Capture the cell that displays the provided text and extract its (x, y) central coordinate. 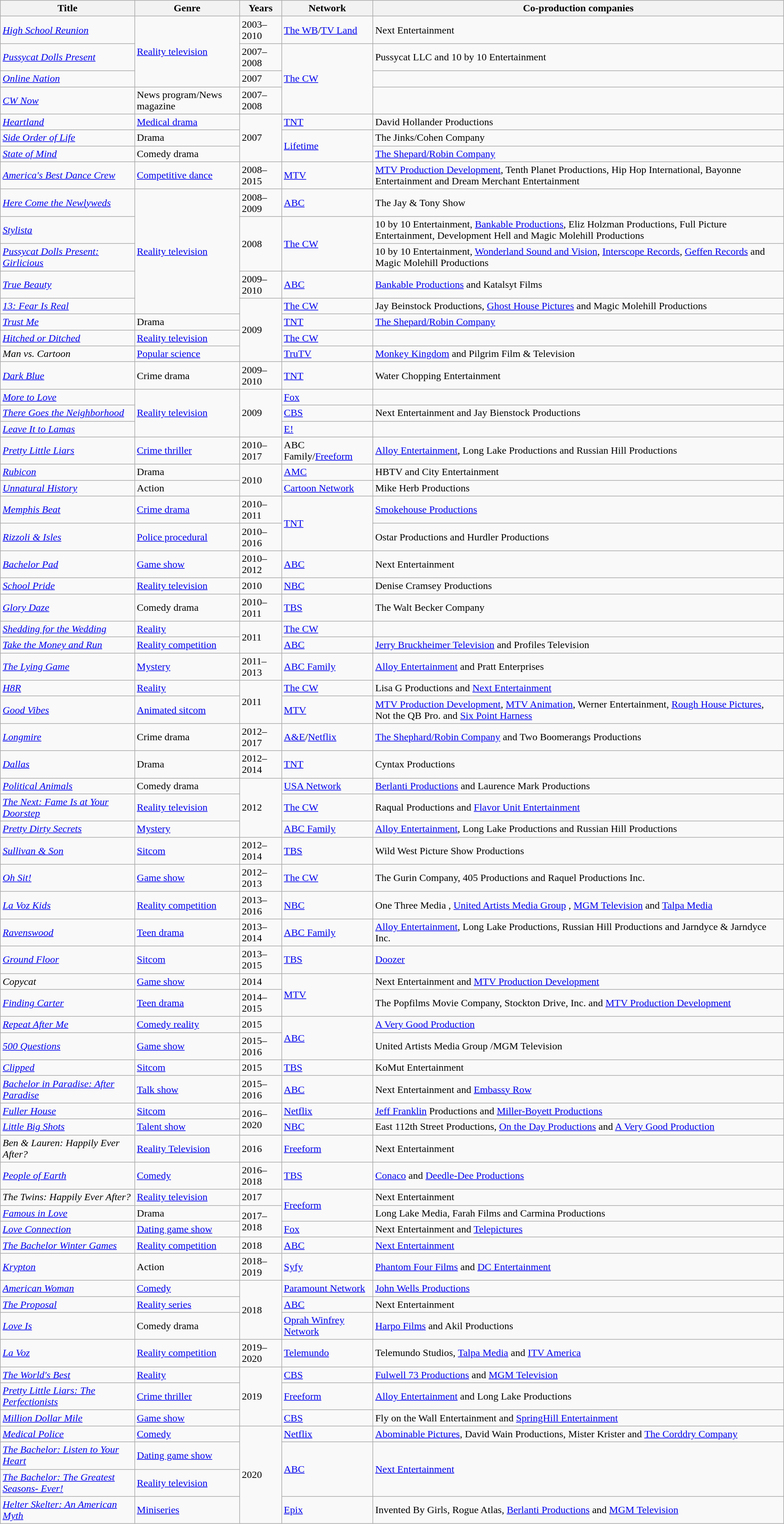
Heartland (68, 122)
USA Network (327, 786)
KoMut Entertainment (578, 1068)
Mike Herb Productions (578, 488)
2012 (260, 808)
Smokehouse Productions (578, 509)
Pussycat Dolls Present: Girlicious (68, 257)
The Proposal (68, 1304)
Phantom Four Films and DC Entertainment (578, 1267)
Fly on the Wall Entertainment and SpringHill Entertainment (578, 1418)
Alloy Entertainment and Long Lake Productions (578, 1397)
Abominable Pictures, David Wain Productions, Mister Krister and The Corddry Company (578, 1434)
Conaco and Deedle-Dee Productions (578, 1175)
John Wells Productions (578, 1288)
The Bachelor: The Greatest Seasons- Ever! (68, 1483)
2016–2020 (260, 1119)
MTV Production Development, Tenth Planet Productions, Hip Hop International, Bayonne Entertainment and Dream Merchant Entertainment (578, 175)
AMC (327, 472)
Medical drama (187, 122)
Longmire (68, 737)
2016–2018 (260, 1175)
A&E/Netflix (327, 737)
Telemundo Studios, Talpa Media and ITV America (578, 1353)
2010–2012 (260, 564)
Doozer (578, 959)
The Walt Becker Company (578, 607)
News program/News magazine (187, 101)
2010–2017 (260, 451)
Comedy reality (187, 1025)
Alloy Entertainment, Long Lake Productions, Russian Hill Productions and Jarndyce & Jarndyce Inc. (578, 932)
Syfy (327, 1267)
Jerry Bruckheimer Television and Profiles Television (578, 645)
Police procedural (187, 537)
Miniseries (187, 1510)
Take the Money and Run (68, 645)
Rizzoli & Isles (68, 537)
2013–2016 (260, 905)
The World's Best (68, 1375)
2019 (260, 1397)
Glory Daze (68, 607)
2017–2018 (260, 1221)
Fulwell 73 Productions and MGM Television (578, 1375)
More to Love (68, 397)
The Jay & Tony Show (578, 203)
Hitched or Ditched (68, 338)
Copycat (68, 982)
Rubicon (68, 472)
Monkey Kingdom and Pilgrim Film & Television (578, 354)
Finding Carter (68, 1003)
Clipped (68, 1068)
Alloy Entertainment and Pratt Enterprises (578, 667)
Invented By Girls, Rogue Atlas, Berlanti Productions and MGM Television (578, 1510)
La Voz (68, 1353)
Reality series (187, 1304)
ABC Family/Freeform (327, 451)
2012–2013 (260, 878)
State of Mind (68, 154)
The Lying Game (68, 667)
Raqual Productions and Flavor Unit Entertainment (578, 808)
Next Entertainment and Jay Bienstock Productions (578, 413)
East 112th Street Productions, On the Day Productions and A Very Good Production (578, 1127)
Ground Floor (68, 959)
500 Questions (68, 1046)
2020 (260, 1475)
La Voz Kids (68, 905)
MTV Production Development, MTV Animation, Werner Entertainment, Rough House Pictures, Not the QB Pro. and Six Point Harness (578, 710)
Pretty Little Liars: The Perfectionists (68, 1397)
2017 (260, 1197)
Jay Beinstock Productions, Ghost House Pictures and Magic Molehill Productions (578, 306)
Competitive dance (187, 175)
2008–2009 (260, 203)
Epix (327, 1510)
Famous in Love (68, 1213)
The Bachelor: Listen to Your Heart (68, 1455)
Here Come the Newlyweds (68, 203)
True Beauty (68, 284)
Helter Skelter: An American Myth (68, 1510)
Oh Sit! (68, 878)
2019–2020 (260, 1353)
Cyntax Productions (578, 764)
Pussycat LLC and 10 by 10 Entertainment (578, 57)
Harpo Films and Akil Productions (578, 1326)
Good Vibes (68, 710)
Telemundo (327, 1353)
Pretty Little Liars (68, 451)
2018–2019 (260, 1267)
Berlanti Productions and Laurence Mark Productions (578, 786)
Denise Cramsey Productions (578, 586)
United Artists Media Group /MGM Television (578, 1046)
Bachelor in Paradise: After Paradise (68, 1089)
One Three Media , United Artists Media Group , MGM Television and Talpa Media (578, 905)
Jeff Franklin Productions and Miller-Boyett Productions (578, 1111)
American Woman (68, 1288)
The Shephard/Robin Company and Two Boomerangs Productions (578, 737)
Next Entertainment and Telepictures (578, 1229)
Ostar Productions and Hurdler Productions (578, 537)
TruTV (327, 354)
Little Big Shots (68, 1127)
Political Animals (68, 786)
Co-production companies (578, 8)
Genre (187, 8)
Lisa G Productions and Next Entertainment (578, 688)
E! (327, 429)
Million Dollar Mile (68, 1418)
Next Entertainment and MTV Production Development (578, 982)
Popular science (187, 354)
Love Connection (68, 1229)
Animated sitcom (187, 710)
Years (260, 8)
Shedding for the Wedding (68, 629)
A Very Good Production (578, 1025)
There Goes the Neighborhood (68, 413)
Leave It to Lamas (68, 429)
David Hollander Productions (578, 122)
School Pride (68, 586)
Memphis Beat (68, 509)
Next Entertainment and Embassy Row (578, 1089)
Dallas (68, 764)
People of Earth (68, 1175)
Title (68, 8)
Talent show (187, 1127)
2010–2016 (260, 537)
Reality Television (187, 1149)
2014–2015 (260, 1003)
The Gurin Company, 405 Productions and Raquel Productions Inc. (578, 878)
Dark Blue (68, 375)
Long Lake Media, Farah Films and Carmina Productions (578, 1213)
10 by 10 Entertainment, Bankable Productions, Eliz Holzman Productions, Full Picture Entertainment, Development Hell and Magic Molehill Productions (578, 230)
Bachelor Pad (68, 564)
2008 (260, 243)
13: Fear Is Real (68, 306)
CW Now (68, 101)
2003–2010 (260, 30)
2014 (260, 982)
The Bachelor Winter Games (68, 1245)
H8R (68, 688)
Unnatural History (68, 488)
The Twins: Happily Ever After? (68, 1197)
Pretty Dirty Secrets (68, 829)
Krypton (68, 1267)
Sullivan & Son (68, 850)
Man vs. Cartoon (68, 354)
2008–2015 (260, 175)
Trust Me (68, 322)
Stylista (68, 230)
2012–2017 (260, 737)
Online Nation (68, 79)
The WB/TV Land (327, 30)
Lifetime (327, 146)
Bankable Productions and Katalsyt Films (578, 284)
2011–2013 (260, 667)
Fuller House (68, 1111)
Paramount Network (327, 1288)
2013–2015 (260, 959)
Water Chopping Entertainment (578, 375)
Oprah Winfrey Network (327, 1326)
10 by 10 Entertainment, Wonderland Sound and Vision, Interscope Records, Geffen Records and Magic Molehill Productions (578, 257)
Ravenswood (68, 932)
Wild West Picture Show Productions (578, 850)
HBTV and City Entertainment (578, 472)
2016 (260, 1149)
Repeat After Me (68, 1025)
The Jinks/Cohen Company (578, 138)
2013–2014 (260, 932)
Network (327, 8)
Love Is (68, 1326)
America's Best Dance Crew (68, 175)
Side Order of Life (68, 138)
The Popfilms Movie Company, Stockton Drive, Inc. and MTV Production Development (578, 1003)
The Next: Fame Is at Your Doorstep (68, 808)
Medical Police (68, 1434)
Talk show (187, 1089)
High School Reunion (68, 30)
Ben & Lauren: Happily Ever After? (68, 1149)
Pussycat Dolls Present (68, 57)
Cartoon Network (327, 488)
